Locate the cell with the specified text and output its [X, Y] center coordinate. 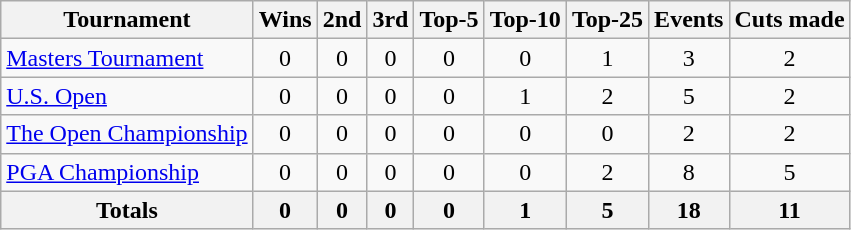
Masters Tournament [127, 58]
Wins [285, 20]
Top-25 [607, 20]
Totals [127, 210]
The Open Championship [127, 134]
3 [689, 58]
Cuts made [790, 20]
8 [689, 172]
11 [790, 210]
PGA Championship [127, 172]
U.S. Open [127, 96]
2nd [342, 20]
3rd [390, 20]
18 [689, 210]
Events [689, 20]
Top-5 [449, 20]
Tournament [127, 20]
Top-10 [525, 20]
